For the text-containing cell, return its midpoint in (X, Y) coordinate format. 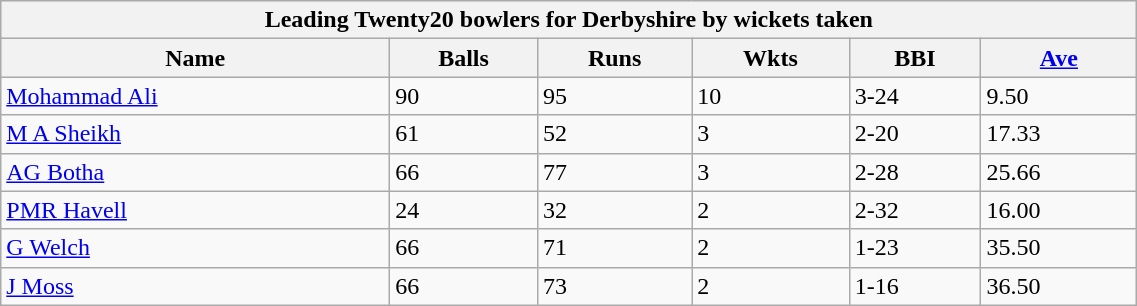
3-24 (915, 96)
36.50 (1059, 286)
95 (614, 96)
Balls (464, 58)
2-32 (915, 210)
J Moss (196, 286)
2-20 (915, 134)
BBI (915, 58)
25.66 (1059, 172)
35.50 (1059, 248)
17.33 (1059, 134)
77 (614, 172)
71 (614, 248)
10 (770, 96)
AG Botha (196, 172)
1-23 (915, 248)
Mohammad Ali (196, 96)
90 (464, 96)
PMR Havell (196, 210)
G Welch (196, 248)
16.00 (1059, 210)
52 (614, 134)
32 (614, 210)
Runs (614, 58)
Name (196, 58)
24 (464, 210)
73 (614, 286)
Leading Twenty20 bowlers for Derbyshire by wickets taken (569, 20)
Ave (1059, 58)
61 (464, 134)
9.50 (1059, 96)
2-28 (915, 172)
1-16 (915, 286)
Wkts (770, 58)
M A Sheikh (196, 134)
